Extract the (x, y) coordinate from the center of the cell holding the provided text.  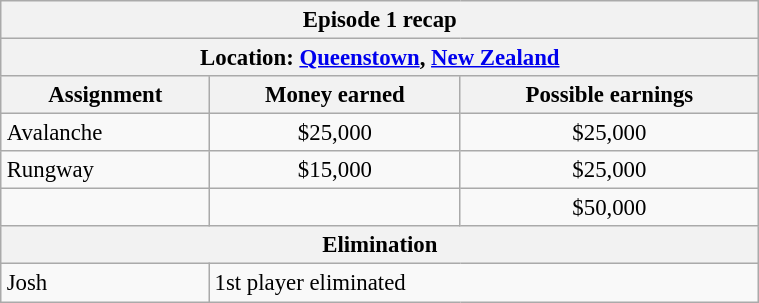
Avalanche (105, 133)
Elimination (380, 245)
Money earned (334, 95)
Episode 1 recap (380, 20)
$15,000 (334, 170)
$50,000 (609, 208)
Assignment (105, 95)
Josh (105, 283)
Location: Queenstown, New Zealand (380, 57)
Rungway (105, 170)
1st player eliminated (484, 283)
Possible earnings (609, 95)
